Search for the cell housing the specified text and yield its (X, Y) center coordinate. 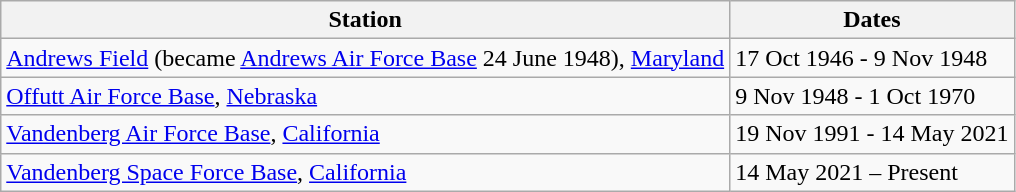
Vandenberg Space Force Base, California (366, 172)
17 Oct 1946 - 9 Nov 1948 (872, 58)
Vandenberg Air Force Base, California (366, 134)
Station (366, 20)
19 Nov 1991 - 14 May 2021 (872, 134)
9 Nov 1948 - 1 Oct 1970 (872, 96)
Offutt Air Force Base, Nebraska (366, 96)
Andrews Field (became Andrews Air Force Base 24 June 1948), Maryland (366, 58)
14 May 2021 – Present (872, 172)
Dates (872, 20)
